Output the [X, Y] coordinate of the center of the cell containing the given text.  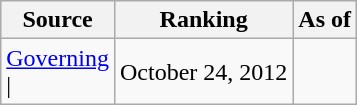
October 24, 2012 [203, 72]
Ranking [203, 20]
As of [325, 20]
Source [58, 20]
Governing| [58, 72]
